Output the [X, Y] coordinate of the center of the cell containing the given text.  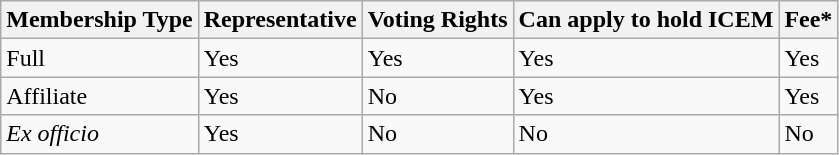
Membership Type [100, 20]
Voting Rights [438, 20]
Can apply to hold ICEM [646, 20]
Representative [280, 20]
Ex officio [100, 134]
Fee* [808, 20]
Affiliate [100, 96]
Full [100, 58]
